Provide the [X, Y] coordinate of the cell's center where the given text is located.  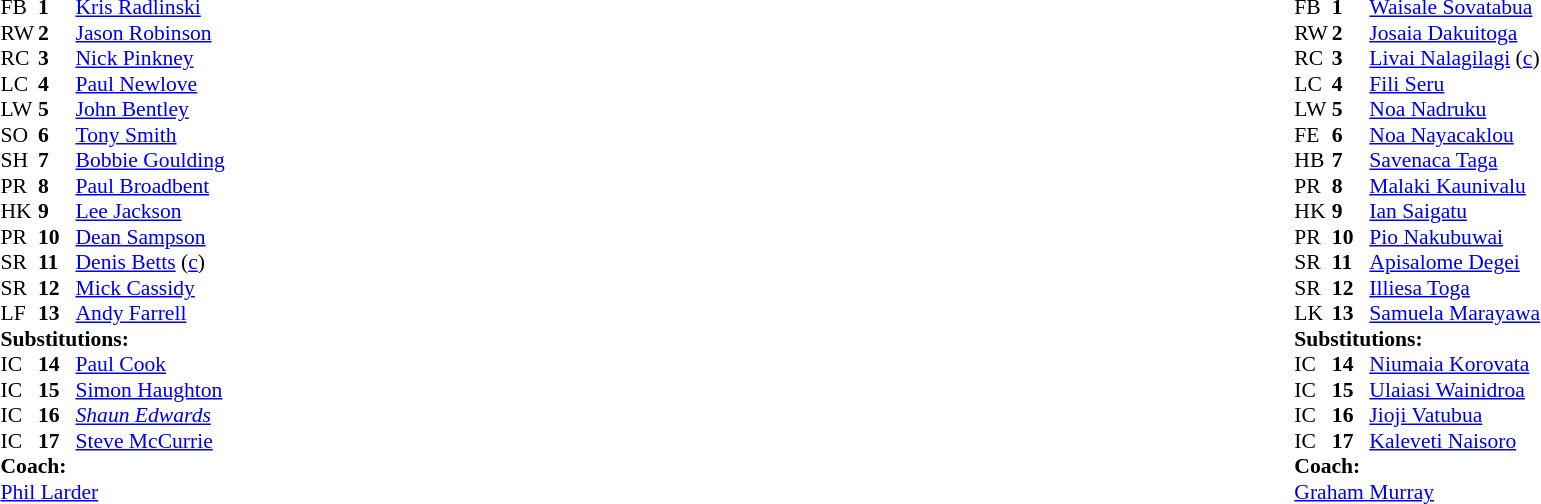
Josaia Dakuitoga [1454, 33]
Fili Seru [1454, 84]
Noa Nadruku [1454, 109]
HB [1313, 161]
Andy Farrell [150, 313]
Bobbie Goulding [150, 161]
FE [1313, 135]
SO [19, 135]
Tony Smith [150, 135]
Denis Betts (c) [150, 263]
Paul Cook [150, 365]
Kaleveti Naisoro [1454, 441]
Apisalome Degei [1454, 263]
Savenaca Taga [1454, 161]
Nick Pinkney [150, 59]
SH [19, 161]
Simon Haughton [150, 390]
Dean Sampson [150, 237]
Noa Nayacaklou [1454, 135]
Jioji Vatubua [1454, 415]
LF [19, 313]
John Bentley [150, 109]
Malaki Kaunivalu [1454, 186]
Paul Broadbent [150, 186]
Livai Nalagilagi (c) [1454, 59]
LK [1313, 313]
Lee Jackson [150, 211]
Illiesa Toga [1454, 288]
Pio Nakubuwai [1454, 237]
Shaun Edwards [150, 415]
Ian Saigatu [1454, 211]
Mick Cassidy [150, 288]
Niumaia Korovata [1454, 365]
Steve McCurrie [150, 441]
Samuela Marayawa [1454, 313]
Ulaiasi Wainidroa [1454, 390]
Jason Robinson [150, 33]
Paul Newlove [150, 84]
